For the text-containing cell, return its midpoint in (x, y) coordinate format. 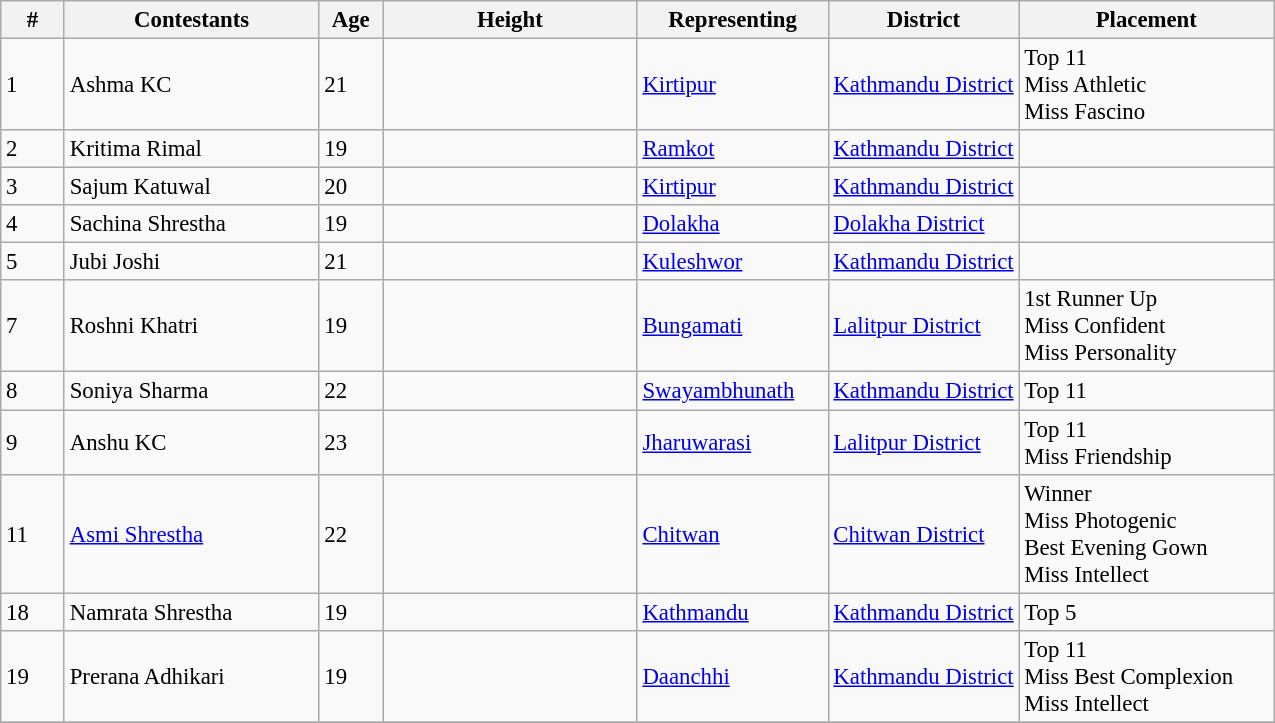
20 (351, 187)
3 (33, 187)
8 (33, 391)
Prerana Adhikari (192, 676)
5 (33, 262)
4 (33, 224)
Swayambhunath (732, 391)
Asmi Shrestha (192, 534)
Top 5 (1146, 612)
Kathmandu (732, 612)
11 (33, 534)
Anshu KC (192, 442)
Chitwan District (924, 534)
Jubi Joshi (192, 262)
Height (510, 20)
Roshni Khatri (192, 326)
Ramkot (732, 149)
# (33, 20)
Ashma KC (192, 85)
Winner Miss Photogenic Best Evening Gown Miss Intellect (1146, 534)
2 (33, 149)
Representing (732, 20)
9 (33, 442)
18 (33, 612)
Kritima Rimal (192, 149)
1st Runner Up Miss Confident Miss Personality (1146, 326)
Namrata Shrestha (192, 612)
Jharuwarasi (732, 442)
Contestants (192, 20)
Kuleshwor (732, 262)
7 (33, 326)
Sachina Shrestha (192, 224)
Top 11 Miss Athletic Miss Fascino (1146, 85)
Dolakha District (924, 224)
District (924, 20)
23 (351, 442)
Top 11 (1146, 391)
Bungamati (732, 326)
Placement (1146, 20)
Top 11 Miss Best Complexion Miss Intellect (1146, 676)
Age (351, 20)
Sajum Katuwal (192, 187)
Dolakha (732, 224)
Soniya Sharma (192, 391)
Daanchhi (732, 676)
1 (33, 85)
Top 11 Miss Friendship (1146, 442)
Chitwan (732, 534)
